Find where the given text appears and provide that cell's center as (x, y) coordinate. 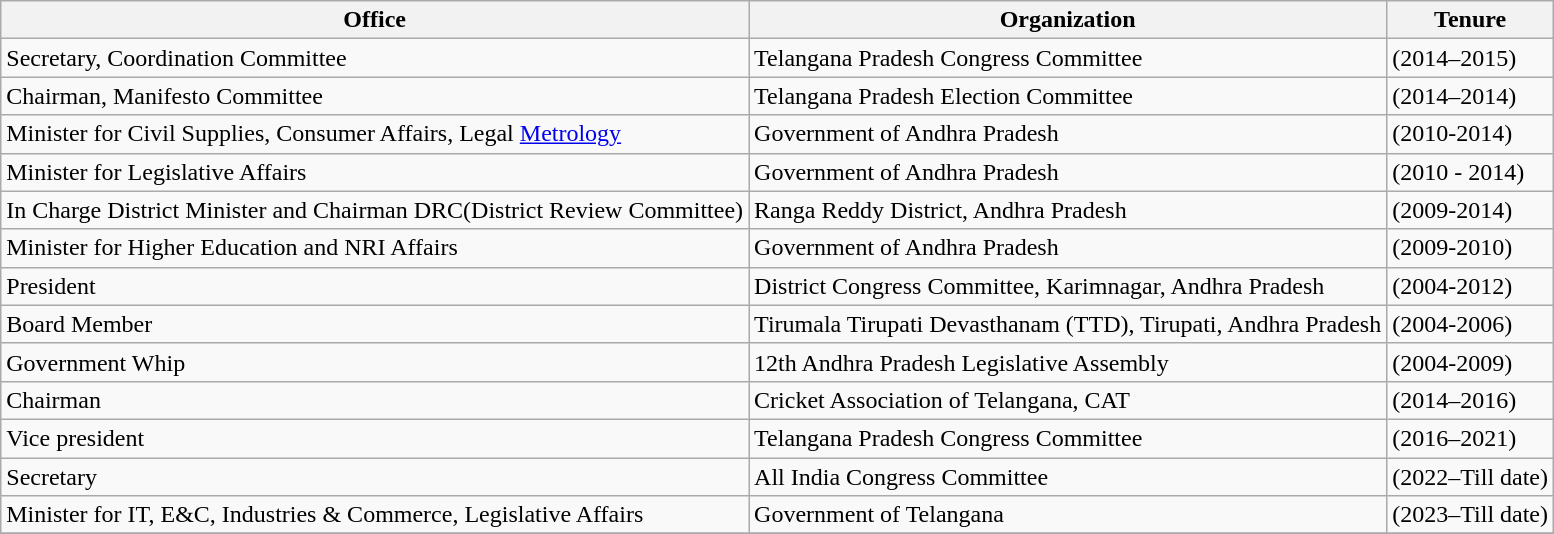
Ranga Reddy District, Andhra Pradesh (1068, 210)
(2022–Till date) (1470, 477)
District Congress Committee, Karimnagar, Andhra Pradesh (1068, 286)
Government Whip (375, 362)
(2014–2015) (1470, 58)
(2009-2014) (1470, 210)
President (375, 286)
Organization (1068, 20)
(2009-2010) (1470, 248)
Minister for Higher Education and NRI Affairs (375, 248)
Telangana Pradesh Election Committee (1068, 96)
Minister for Civil Supplies, Consumer Affairs, Legal Metrology (375, 134)
Vice president (375, 438)
All India Congress Committee (1068, 477)
(2016–2021) (1470, 438)
Tenure (1470, 20)
Board Member (375, 324)
(2010-2014) (1470, 134)
Office (375, 20)
Secretary (375, 477)
Minister for Legislative Affairs (375, 172)
(2004-2009) (1470, 362)
(2023–Till date) (1470, 515)
(2014–2016) (1470, 400)
(2004-2006) (1470, 324)
(2010 - 2014) (1470, 172)
(2014–2014) (1470, 96)
Chairman, Manifesto Committee (375, 96)
In Charge District Minister and Chairman DRC(District Review Committee) (375, 210)
Cricket Association of Telangana, CAT (1068, 400)
12th Andhra Pradesh Legislative Assembly (1068, 362)
Secretary, Coordination Committee (375, 58)
Government of Telangana (1068, 515)
(2004-2012) (1470, 286)
Chairman (375, 400)
Tirumala Tirupati Devasthanam (TTD), Tirupati, Andhra Pradesh (1068, 324)
Minister for IT, E&C, Industries & Commerce, Legislative Affairs (375, 515)
